Scan for the cell matching the given text and deliver its (X, Y) coordinate at center. 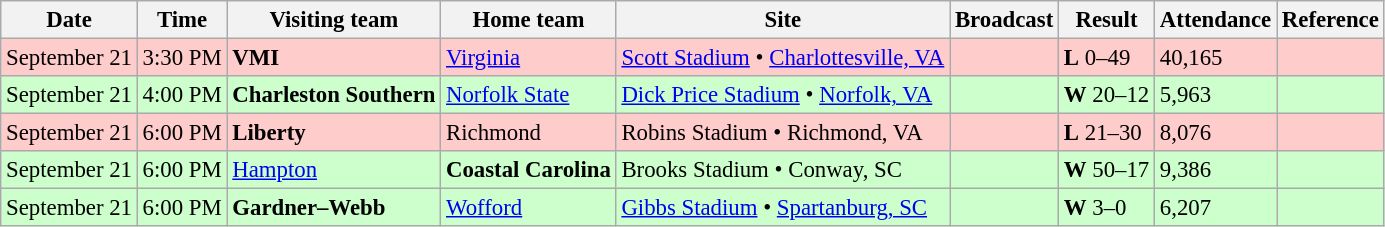
Norfolk State (528, 95)
VMI (334, 58)
Charleston Southern (334, 95)
Attendance (1216, 20)
W 20–12 (1107, 95)
Broadcast (1004, 20)
Richmond (528, 133)
Scott Stadium • Charlottesville, VA (783, 58)
L 0–49 (1107, 58)
Wofford (528, 208)
9,386 (1216, 170)
4:00 PM (182, 95)
Gardner–Webb (334, 208)
Hampton (334, 170)
6,207 (1216, 208)
Reference (1331, 20)
Dick Price Stadium • Norfolk, VA (783, 95)
Liberty (334, 133)
W 50–17 (1107, 170)
8,076 (1216, 133)
Brooks Stadium • Conway, SC (783, 170)
5,963 (1216, 95)
Gibbs Stadium • Spartanburg, SC (783, 208)
Date (69, 20)
Visiting team (334, 20)
Coastal Carolina (528, 170)
3:30 PM (182, 58)
Site (783, 20)
L 21–30 (1107, 133)
W 3–0 (1107, 208)
Result (1107, 20)
Robins Stadium • Richmond, VA (783, 133)
Virginia (528, 58)
Home team (528, 20)
Time (182, 20)
40,165 (1216, 58)
